Find where the given text appears and provide that cell's center as (X, Y) coordinate. 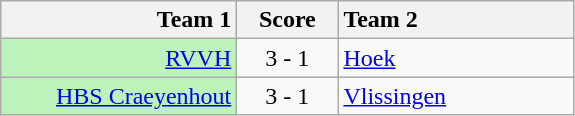
Team 2 (456, 20)
Score (288, 20)
Vlissingen (456, 96)
HBS Craeyenhout (119, 96)
RVVH (119, 58)
Hoek (456, 58)
Team 1 (119, 20)
